Locate the cell with the specified text and output its (x, y) center coordinate. 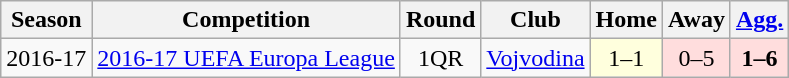
Vojvodina (536, 58)
1–1 (626, 58)
2016-17 UEFA Europa League (246, 58)
0–5 (696, 58)
2016-17 (46, 58)
1–6 (759, 58)
Round (440, 20)
Home (626, 20)
1QR (440, 58)
Club (536, 20)
Competition (246, 20)
Agg. (759, 20)
Away (696, 20)
Season (46, 20)
